For the text-containing cell, return its midpoint in (x, y) coordinate format. 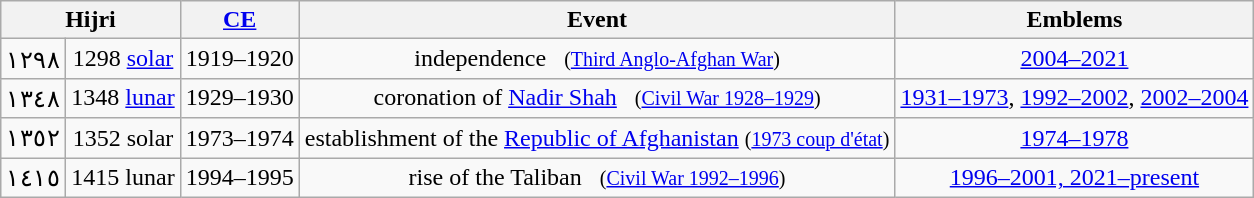
1994–1995 (240, 178)
1996–2001, 2021–present (1074, 178)
independence (Third Anglo-Afghan War) (597, 59)
1973–1974 (240, 138)
2004–2021 (1074, 59)
Emblems (1074, 20)
1974–1978 (1074, 138)
1929–1930 (240, 98)
1415 lunar (123, 178)
coronation of Nadir Shah (Civil War 1928–1929) (597, 98)
1931–1973, 1992–2002, 2002–2004 (1074, 98)
Event (597, 20)
1298 solar (123, 59)
Hijri (90, 20)
١٤١٥ (34, 178)
١٣٤٨ (34, 98)
1919–1920 (240, 59)
1352 solar (123, 138)
1348 lunar (123, 98)
CE (240, 20)
rise of the Taliban (Civil War 1992–1996) (597, 178)
establishment of the Republic of Afghanistan (1973 coup d'état) (597, 138)
١٣٥٢ (34, 138)
۱۲۹۸ (34, 59)
